Find where the given text appears and provide that cell's center as (x, y) coordinate. 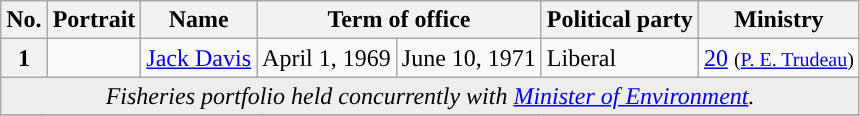
Name (199, 20)
Fisheries portfolio held concurrently with Minister of Environment. (430, 96)
1 (24, 58)
April 1, 1969 (327, 58)
20 (P. E. Trudeau) (778, 58)
Portrait (94, 20)
No. (24, 20)
June 10, 1971 (468, 58)
Jack Davis (199, 58)
Term of office (400, 20)
Political party (620, 20)
Ministry (778, 20)
Liberal (620, 58)
